Locate the cell with the specified text and output its [X, Y] center coordinate. 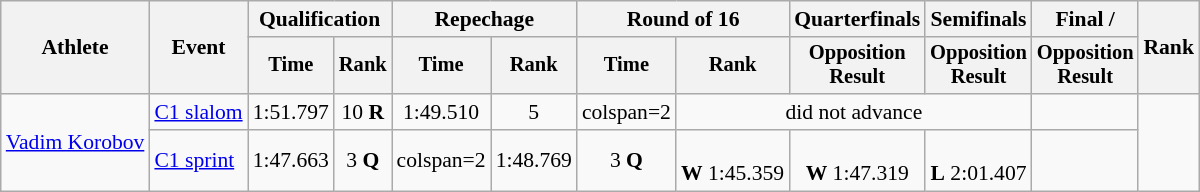
did not advance [854, 112]
Quarterfinals [857, 19]
L 2:01.407 [978, 160]
1:48.769 [534, 160]
W 1:47.319 [857, 160]
Semifinals [978, 19]
Athlete [76, 48]
Final / [1086, 19]
Vadim Korobov [76, 142]
Round of 16 [683, 19]
Repechage [484, 19]
Qualification [320, 19]
W 1:45.359 [732, 160]
1:51.797 [291, 112]
C1 sprint [198, 160]
Event [198, 48]
C1 slalom [198, 112]
10 R [363, 112]
1:49.510 [442, 112]
1:47.663 [291, 160]
5 [534, 112]
